Output the [x, y] coordinate of the center of the cell containing the given text.  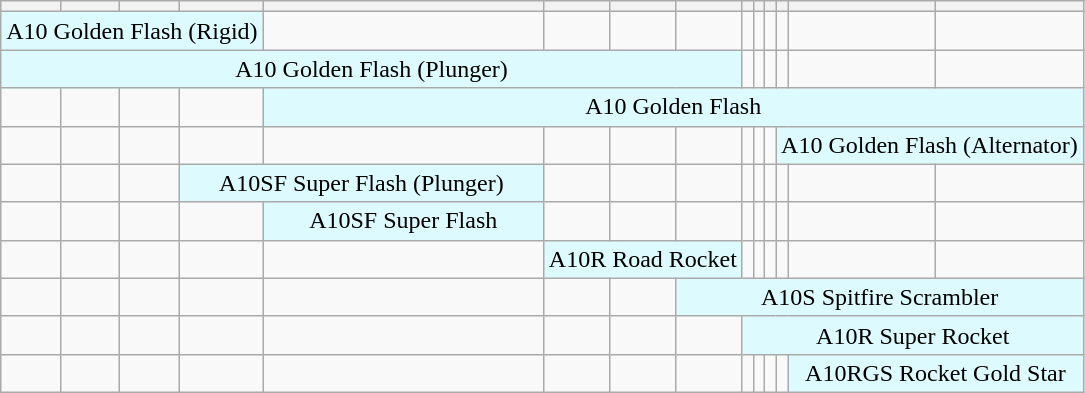
A10 Golden Flash (Rigid) [132, 31]
A10S Spitfire Scrambler [880, 297]
A10R Road Rocket [642, 259]
A10 Golden Flash (Plunger) [372, 69]
A10R Super Rocket [912, 335]
A10RGS Rocket Gold Star [936, 373]
A10SF Super Flash (Plunger) [361, 183]
A10 Golden Flash [673, 107]
A10 Golden Flash (Alternator) [930, 145]
A10SF Super Flash [403, 221]
